Pinpoint the cell where the given text exists, returning its [X, Y] midpoint coordinate. 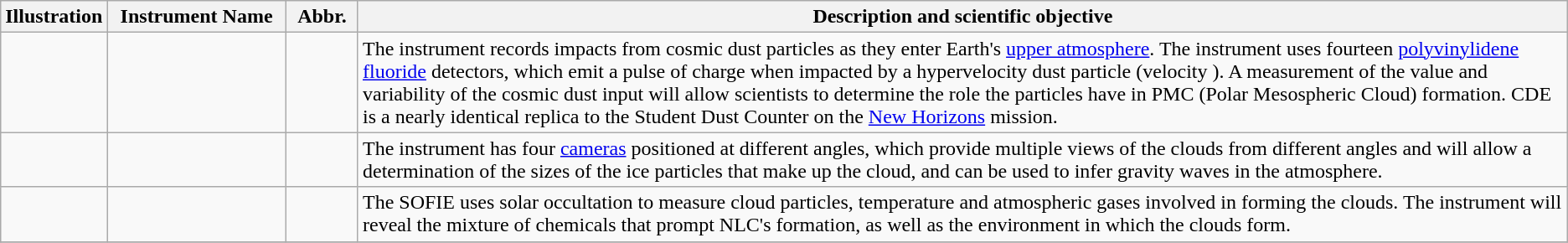
Description and scientific objective [962, 17]
Illustration [54, 17]
Instrument Name [197, 17]
Abbr. [322, 17]
